Output the (X, Y) coordinate of the center of the cell containing the given text.  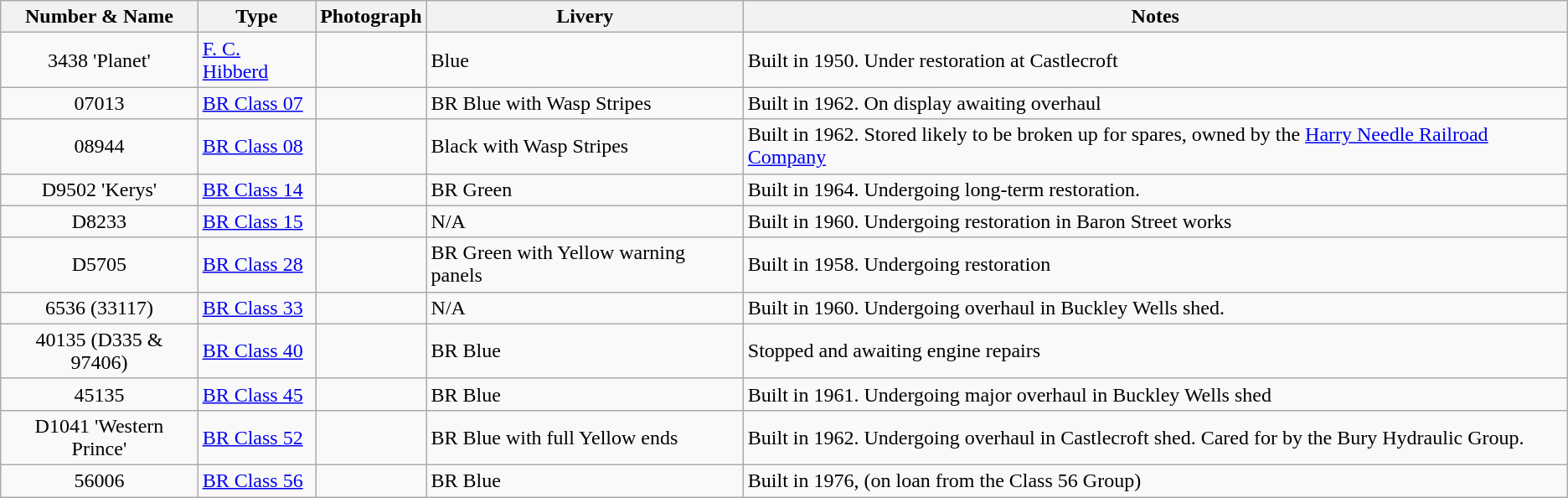
BR Green with Yellow warning panels (585, 265)
BR Blue with Wasp Stripes (585, 103)
BR Class 28 (256, 265)
40135 (D335 & 97406) (99, 350)
45135 (99, 394)
Built in 1958. Undergoing restoration (1155, 265)
D5705 (99, 265)
BR Class 15 (256, 221)
F. C. Hibberd (256, 60)
Photograph (371, 17)
D8233 (99, 221)
3438 'Planet' (99, 60)
BR Blue with full Yellow ends (585, 438)
Notes (1155, 17)
08944 (99, 146)
BR Class 08 (256, 146)
BR Class 56 (256, 480)
Built in 1962. Undergoing overhaul in Castlecroft shed. Cared for by the Bury Hydraulic Group. (1155, 438)
BR Class 33 (256, 308)
Built in 1950. Under restoration at Castlecroft (1155, 60)
Built in 1964. Undergoing long-term restoration. (1155, 189)
Built in 1960. Undergoing overhaul in Buckley Wells shed. (1155, 308)
Type (256, 17)
56006 (99, 480)
BR Class 45 (256, 394)
Number & Name (99, 17)
Stopped and awaiting engine repairs (1155, 350)
Blue (585, 60)
07013 (99, 103)
D9502 'Kerys' (99, 189)
BR Class 40 (256, 350)
Black with Wasp Stripes (585, 146)
Built in 1962. Stored likely to be broken up for spares, owned by the Harry Needle Railroad Company (1155, 146)
Livery (585, 17)
D1041 'Western Prince' (99, 438)
BR Green (585, 189)
Built in 1960. Undergoing restoration in Baron Street works (1155, 221)
Built in 1962. On display awaiting overhaul (1155, 103)
Built in 1976, (on loan from the Class 56 Group) (1155, 480)
BR Class 52 (256, 438)
6536 (33117) (99, 308)
BR Class 07 (256, 103)
Built in 1961. Undergoing major overhaul in Buckley Wells shed (1155, 394)
BR Class 14 (256, 189)
